Output the (x, y) coordinate of the center of the cell containing the given text.  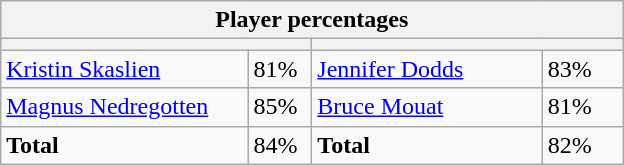
Bruce Mouat (427, 107)
85% (280, 107)
83% (582, 69)
84% (280, 145)
Kristin Skaslien (124, 69)
Jennifer Dodds (427, 69)
Player percentages (312, 20)
82% (582, 145)
Magnus Nedregotten (124, 107)
